From the cell containing the given text, extract its center point as [x, y] coordinate. 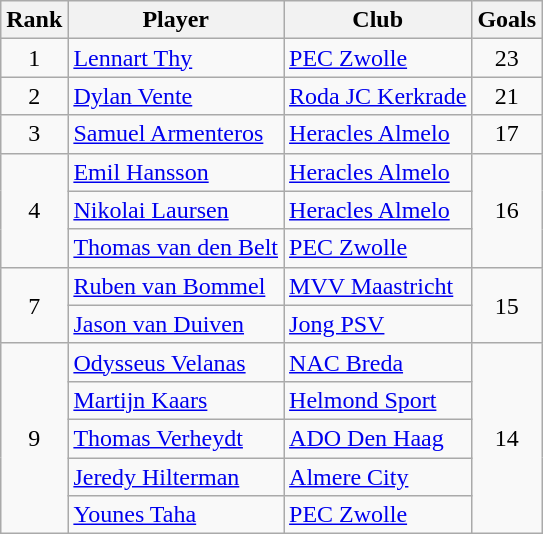
ADO Den Haag [378, 438]
Thomas van den Belt [176, 248]
Almere City [378, 477]
Jason van Duiven [176, 324]
2 [34, 96]
14 [507, 438]
Goals [507, 20]
23 [507, 58]
Helmond Sport [378, 400]
Martijn Kaars [176, 400]
Thomas Verheydt [176, 438]
21 [507, 96]
Ruben van Bommel [176, 286]
Lennart Thy [176, 58]
1 [34, 58]
4 [34, 210]
MVV Maastricht [378, 286]
15 [507, 305]
Player [176, 20]
9 [34, 438]
3 [34, 134]
Club [378, 20]
Emil Hansson [176, 172]
7 [34, 305]
Jong PSV [378, 324]
Dylan Vente [176, 96]
Samuel Armenteros [176, 134]
Rank [34, 20]
Roda JC Kerkrade [378, 96]
Younes Taha [176, 515]
Nikolai Laursen [176, 210]
17 [507, 134]
Jeredy Hilterman [176, 477]
16 [507, 210]
Odysseus Velanas [176, 362]
NAC Breda [378, 362]
